Return (X, Y) of the center of cell containing provided text 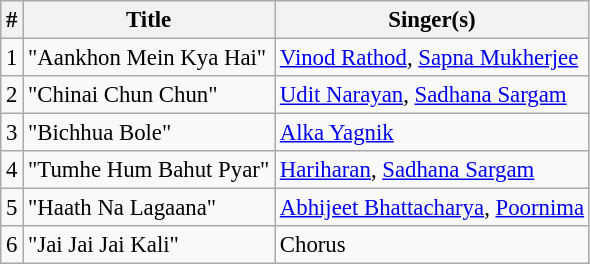
"Haath Na Lagaana" (149, 208)
Singer(s) (432, 20)
4 (12, 170)
"Aankhon Mein Kya Hai" (149, 58)
"Jai Jai Jai Kali" (149, 245)
Udit Narayan, Sadhana Sargam (432, 95)
Hariharan, Sadhana Sargam (432, 170)
"Tumhe Hum Bahut Pyar" (149, 170)
Title (149, 20)
Abhijeet Bhattacharya, Poornima (432, 208)
1 (12, 58)
6 (12, 245)
3 (12, 133)
Vinod Rathod, Sapna Mukherjee (432, 58)
Chorus (432, 245)
2 (12, 95)
# (12, 20)
"Bichhua Bole" (149, 133)
"Chinai Chun Chun" (149, 95)
5 (12, 208)
Alka Yagnik (432, 133)
